For the text-containing cell, return its midpoint in (x, y) coordinate format. 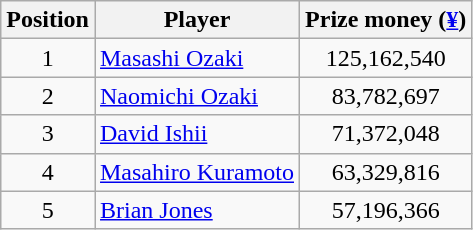
63,329,816 (386, 172)
Masahiro Kuramoto (196, 172)
Naomichi Ozaki (196, 96)
Position (48, 20)
1 (48, 58)
Player (196, 20)
5 (48, 210)
71,372,048 (386, 134)
Prize money (¥) (386, 20)
4 (48, 172)
David Ishii (196, 134)
Brian Jones (196, 210)
Masashi Ozaki (196, 58)
2 (48, 96)
125,162,540 (386, 58)
57,196,366 (386, 210)
3 (48, 134)
83,782,697 (386, 96)
